Identify which cell holds the provided text, then report its [X, Y] central coordinate. 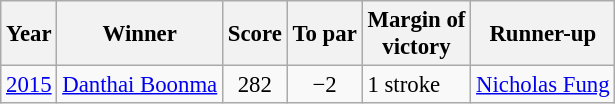
Runner-up [543, 34]
Danthai Boonma [140, 85]
Margin ofvictory [416, 34]
2015 [29, 85]
Winner [140, 34]
1 stroke [416, 85]
−2 [324, 85]
To par [324, 34]
Score [256, 34]
Nicholas Fung [543, 85]
Year [29, 34]
282 [256, 85]
